Determine the (x, y) coordinate at the center of the cell enclosing the given text.  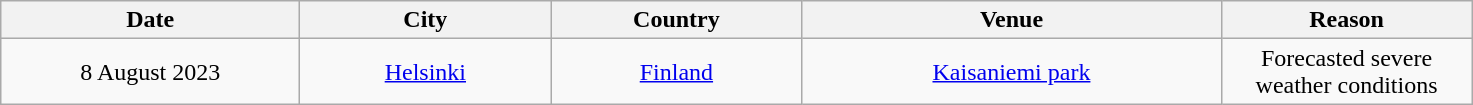
Helsinki (426, 72)
8 August 2023 (150, 72)
Venue (1012, 20)
Kaisaniemi park (1012, 72)
City (426, 20)
Reason (1346, 20)
Country (676, 20)
Date (150, 20)
Forecasted severe weather conditions (1346, 72)
Finland (676, 72)
